For the text-containing cell, return its midpoint in [X, Y] coordinate format. 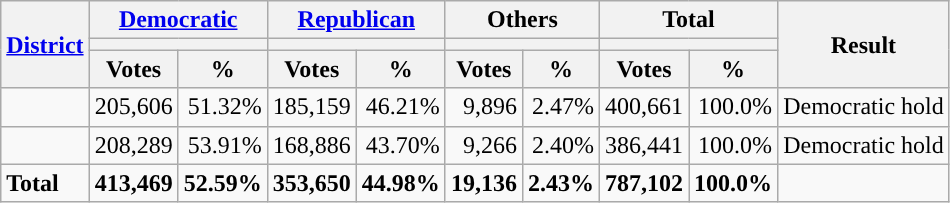
46.21% [400, 107]
2.47% [560, 107]
19,136 [484, 183]
9,896 [484, 107]
353,650 [312, 183]
386,441 [644, 145]
Others [522, 20]
44.98% [400, 183]
168,886 [312, 145]
Result [864, 44]
2.43% [560, 183]
District [45, 44]
Republican [356, 20]
2.40% [560, 145]
205,606 [134, 107]
52.59% [222, 183]
Democratic [178, 20]
53.91% [222, 145]
43.70% [400, 145]
9,266 [484, 145]
413,469 [134, 183]
400,661 [644, 107]
51.32% [222, 107]
208,289 [134, 145]
787,102 [644, 183]
185,159 [312, 107]
